Pinpoint the cell where the given text exists, returning its (x, y) midpoint coordinate. 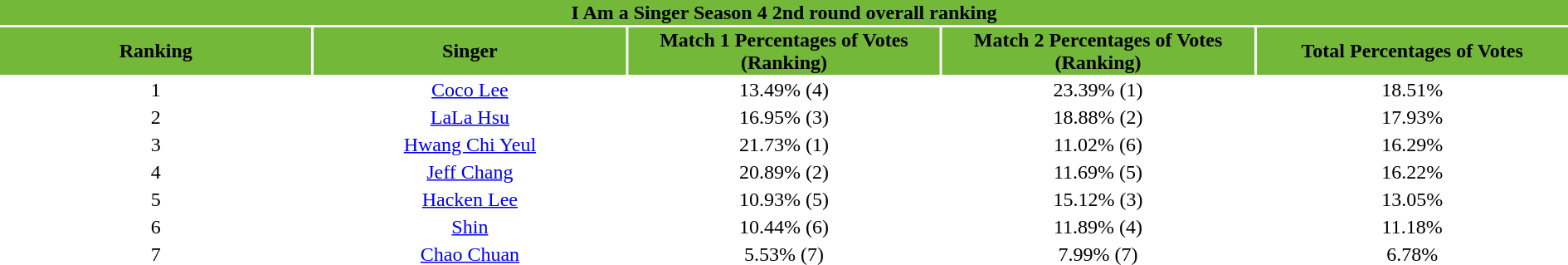
16.22% (1412, 172)
21.73% (1) (784, 145)
2 (156, 117)
13.49% (4) (784, 90)
20.89% (2) (784, 172)
Coco Lee (470, 90)
Shin (470, 227)
5 (156, 199)
11.69% (5) (1098, 172)
Match 1 Percentages of Votes (Ranking) (784, 52)
4 (156, 172)
11.02% (6) (1098, 145)
Singer (470, 52)
Ranking (156, 52)
Hacken Lee (470, 199)
I Am a Singer Season 4 2nd round overall ranking (784, 12)
18.88% (2) (1098, 117)
Hwang Chi Yeul (470, 145)
1 (156, 90)
LaLa Hsu (470, 117)
Jeff Chang (470, 172)
13.05% (1412, 199)
23.39% (1) (1098, 90)
3 (156, 145)
10.93% (5) (784, 199)
15.12% (3) (1098, 199)
16.29% (1412, 145)
Total Percentages of Votes (1412, 52)
Match 2 Percentages of Votes (Ranking) (1098, 52)
11.18% (1412, 227)
18.51% (1412, 90)
11.89% (4) (1098, 227)
17.93% (1412, 117)
16.95% (3) (784, 117)
10.44% (6) (784, 227)
6 (156, 227)
